Return (X, Y) of the center of cell containing provided text 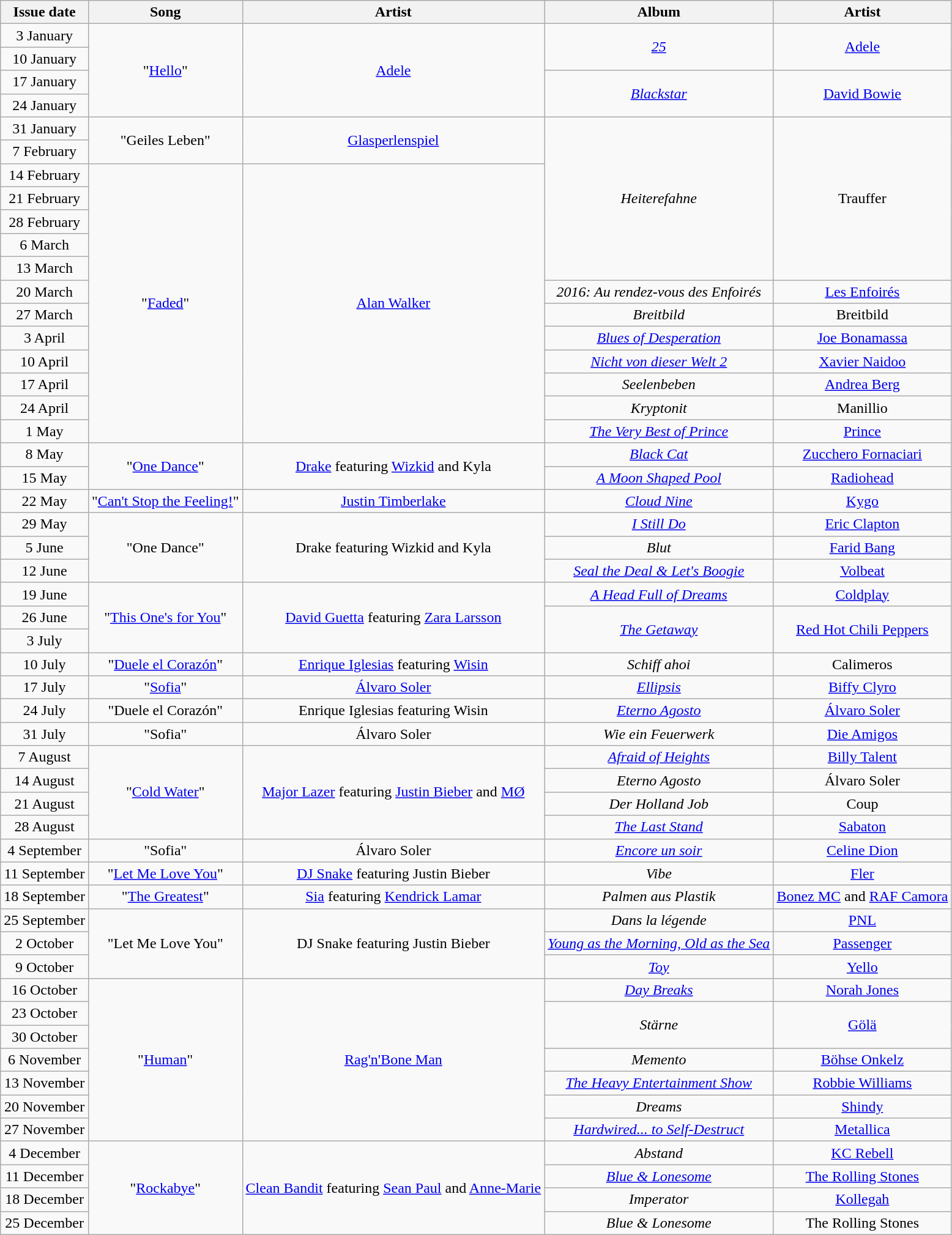
Abstand (659, 1153)
Young as the Morning, Old as the Sea (659, 943)
Blut (659, 547)
Kygo (863, 501)
17 April (45, 385)
KC Rebell (863, 1153)
19 June (45, 594)
"Faded" (165, 303)
8 May (45, 454)
Fler (863, 873)
Vibe (659, 873)
14 February (45, 175)
Sia featuring Kendrick Lamar (393, 897)
24 July (45, 711)
10 April (45, 362)
24 April (45, 408)
Black Cat (659, 454)
20 November (45, 1107)
"Human" (165, 1059)
9 October (45, 966)
Blues of Desperation (659, 338)
Zucchero Fornaciari (863, 454)
25 December (45, 1223)
1 May (45, 431)
Celine Dion (863, 850)
17 January (45, 82)
Les Enfoirés (863, 292)
Coldplay (863, 594)
Cloud Nine (659, 501)
I Still Do (659, 524)
Radiohead (863, 478)
23 October (45, 1013)
20 March (45, 292)
"Cold Water" (165, 792)
Robbie Williams (863, 1083)
"The Greatest" (165, 897)
Billy Talent (863, 757)
David Bowie (863, 94)
Joe Bonamassa (863, 338)
30 October (45, 1037)
2 October (45, 943)
Die Amigos (863, 734)
Day Breaks (659, 990)
3 January (45, 35)
Kryptonit (659, 408)
A Head Full of Dreams (659, 594)
Song (165, 12)
Imperator (659, 1200)
Manillio (863, 408)
David Guetta featuring Zara Larsson (393, 617)
26 June (45, 617)
Memento (659, 1060)
"Can't Stop the Feeling!" (165, 501)
Der Holland Job (659, 804)
Alan Walker (393, 303)
6 March (45, 245)
Rag'n'Bone Man (393, 1059)
2016: Au rendez-vous des Enfoirés (659, 292)
The Last Stand (659, 827)
22 May (45, 501)
Nicht von dieser Welt 2 (659, 362)
Xavier Naidoo (863, 362)
11 December (45, 1176)
Hardwired... to Self-Destruct (659, 1130)
Ellipsis (659, 688)
Justin Timberlake (393, 501)
Stärne (659, 1025)
4 September (45, 850)
Schiff ahoi (659, 664)
31 January (45, 128)
18 September (45, 897)
Afraid of Heights (659, 757)
Blackstar (659, 94)
Kollegah (863, 1200)
18 December (45, 1200)
10 July (45, 664)
Red Hot Chili Peppers (863, 629)
13 November (45, 1083)
Norah Jones (863, 990)
Album (659, 12)
Gölä (863, 1025)
Issue date (45, 12)
Dans la légende (659, 920)
29 May (45, 524)
5 June (45, 547)
Farid Bang (863, 547)
Coup (863, 804)
6 November (45, 1060)
16 October (45, 990)
28 February (45, 221)
27 November (45, 1130)
Palmen aus Plastik (659, 897)
Böhse Onkelz (863, 1060)
31 July (45, 734)
7 February (45, 152)
7 August (45, 757)
25 September (45, 920)
Trauffer (863, 198)
10 January (45, 59)
Biffy Clyro (863, 688)
"This One's for You" (165, 617)
Metallica (863, 1130)
Seal the Deal & Let's Boogie (659, 571)
Toy (659, 966)
12 June (45, 571)
14 August (45, 781)
Seelenbeben (659, 385)
Volbeat (863, 571)
Dreams (659, 1107)
A Moon Shaped Pool (659, 478)
Major Lazer featuring Justin Bieber and MØ (393, 792)
Heiterefahne (659, 198)
PNL (863, 920)
"Hello" (165, 70)
Calimeros (863, 664)
Andrea Berg (863, 385)
Passenger (863, 943)
"Rockabye" (165, 1188)
21 February (45, 198)
28 August (45, 827)
17 July (45, 688)
11 September (45, 873)
The Heavy Entertainment Show (659, 1083)
3 April (45, 338)
25 (659, 47)
4 December (45, 1153)
Encore un soir (659, 850)
Sabaton (863, 827)
Glasperlenspiel (393, 140)
Wie ein Feuerwerk (659, 734)
24 January (45, 105)
21 August (45, 804)
13 March (45, 268)
"Geiles Leben" (165, 140)
Shindy (863, 1107)
The Getaway (659, 629)
Bonez MC and RAF Camora (863, 897)
The Very Best of Prince (659, 431)
15 May (45, 478)
27 March (45, 315)
Prince (863, 431)
Eric Clapton (863, 524)
Clean Bandit featuring Sean Paul and Anne-Marie (393, 1188)
3 July (45, 640)
Yello (863, 966)
